Output the [X, Y] coordinate of the center of the cell containing the given text.  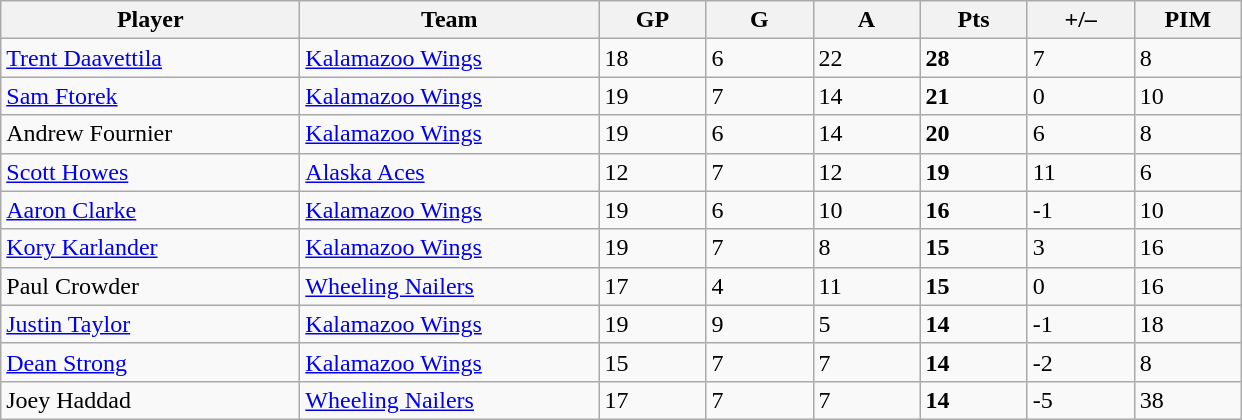
Player [150, 20]
Pts [974, 20]
Andrew Fournier [150, 134]
Paul Crowder [150, 286]
Team [450, 20]
Justin Taylor [150, 324]
GP [652, 20]
Joey Haddad [150, 400]
A [866, 20]
Aaron Clarke [150, 210]
3 [1080, 248]
-5 [1080, 400]
Scott Howes [150, 172]
-2 [1080, 362]
4 [760, 286]
22 [866, 58]
PIM [1188, 20]
Sam Ftorek [150, 96]
21 [974, 96]
Dean Strong [150, 362]
20 [974, 134]
9 [760, 324]
28 [974, 58]
38 [1188, 400]
G [760, 20]
Trent Daavettila [150, 58]
Alaska Aces [450, 172]
5 [866, 324]
Kory Karlander [150, 248]
+/– [1080, 20]
